Detect which cell encompasses the target text, then output its [X, Y] center coordinate. 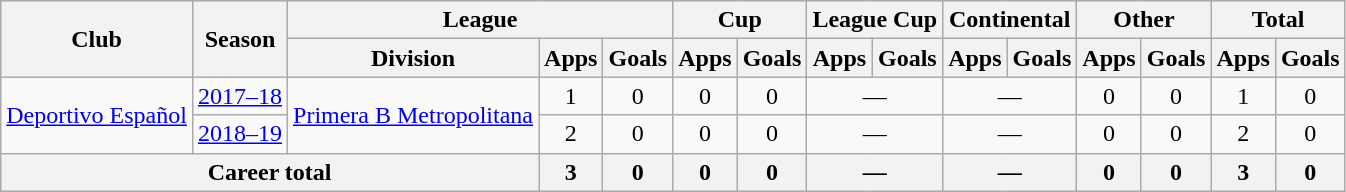
League [480, 20]
Career total [270, 172]
Primera B Metropolitana [414, 115]
2017–18 [240, 96]
Division [414, 58]
2018–19 [240, 134]
Deportivo Español [97, 115]
League Cup [875, 20]
Continental [1010, 20]
Club [97, 39]
Other [1144, 20]
Season [240, 39]
Total [1278, 20]
Cup [740, 20]
